Extract the (x, y) coordinate from the center of the cell holding the provided text.  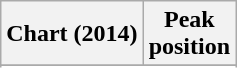
Chart (2014) (72, 34)
Peakposition (189, 34)
